From the cell containing the given text, extract its center point as [X, Y] coordinate. 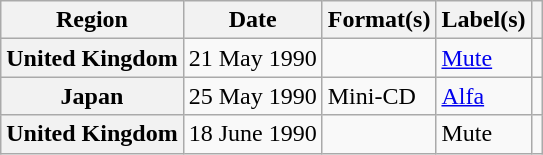
Format(s) [379, 20]
25 May 1990 [252, 96]
Alfa [484, 96]
Region [92, 20]
21 May 1990 [252, 58]
Label(s) [484, 20]
Date [252, 20]
18 June 1990 [252, 134]
Japan [92, 96]
Mini-CD [379, 96]
